Pinpoint the cell where the given text exists, returning its [X, Y] midpoint coordinate. 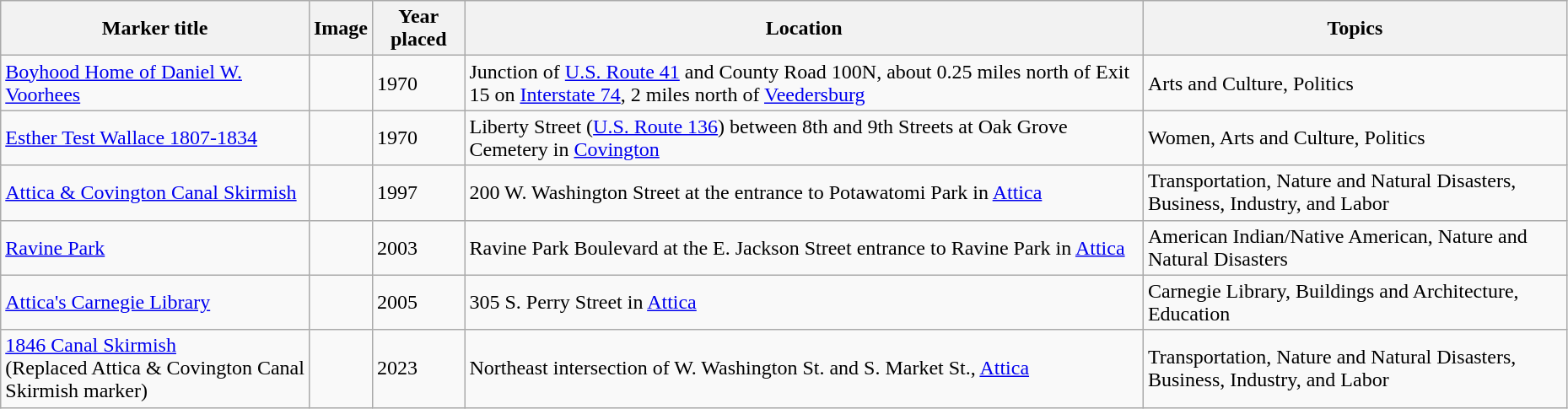
1846 Canal Skirmish(Replaced Attica & Covington Canal Skirmish marker) [155, 369]
Topics [1355, 29]
American Indian/Native American, Nature and Natural Disasters [1355, 248]
Attica's Carnegie Library [155, 302]
Women, Arts and Culture, Politics [1355, 138]
Ravine Park Boulevard at the E. Jackson Street entrance to Ravine Park in Attica [804, 248]
1997 [418, 192]
Marker title [155, 29]
2003 [418, 248]
Arts and Culture, Politics [1355, 83]
Boyhood Home of Daniel W. Voorhees [155, 83]
Attica & Covington Canal Skirmish [155, 192]
Location [804, 29]
Carnegie Library, Buildings and Architecture, Education [1355, 302]
Image [341, 29]
Ravine Park [155, 248]
Liberty Street (U.S. Route 136) between 8th and 9th Streets at Oak Grove Cemetery in Covington [804, 138]
Year placed [418, 29]
Esther Test Wallace 1807-1834 [155, 138]
200 W. Washington Street at the entrance to Potawatomi Park in Attica [804, 192]
Junction of U.S. Route 41 and County Road 100N, about 0.25 miles north of Exit 15 on Interstate 74, 2 miles north of Veedersburg [804, 83]
Northeast intersection of W. Washington St. and S. Market St., Attica [804, 369]
2023 [418, 369]
2005 [418, 302]
305 S. Perry Street in Attica [804, 302]
